Extract the [X, Y] coordinate from the center of the cell holding the provided text.  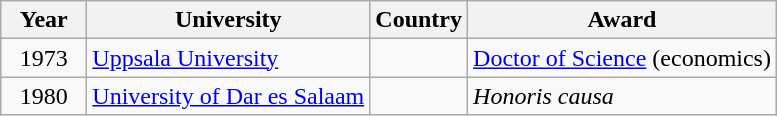
Doctor of Science (economics) [622, 58]
1973 [44, 58]
Honoris causa [622, 96]
1980 [44, 96]
Award [622, 20]
Year [44, 20]
Uppsala University [228, 58]
University [228, 20]
Country [419, 20]
University of Dar es Salaam [228, 96]
